Identify which cell holds the provided text, then report its [x, y] central coordinate. 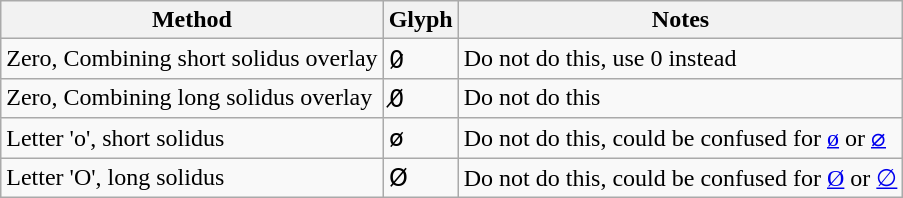
Do not do this, could be confused for ø or ⌀ [680, 138]
Letter 'o', short solidus [192, 138]
0̸ [420, 98]
Glyph [420, 20]
Zero, Combining short solidus overlay [192, 59]
Zero, Combining long solidus overlay [192, 98]
Do not do this, use 0︀ instead [680, 59]
0̷ [420, 59]
Notes [680, 20]
Letter 'O', long solidus [192, 178]
O̸ [420, 178]
Do not do this [680, 98]
Method [192, 20]
Do not do this, could be confused for Ø or ∅ [680, 178]
o̷ [420, 138]
